Capture the cell that displays the provided text and extract its (x, y) central coordinate. 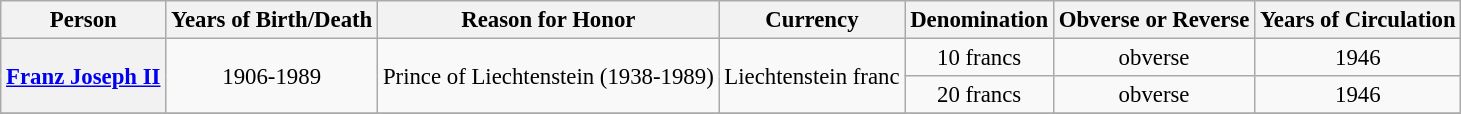
Years of Birth/Death (272, 20)
Reason for Honor (548, 20)
Person (84, 20)
1906-1989 (272, 76)
Denomination (980, 20)
Years of Circulation (1358, 20)
Prince of Liechtenstein (1938-1989) (548, 76)
Obverse or Reverse (1154, 20)
Liechtenstein franc (812, 76)
Franz Joseph II (84, 76)
20 francs (980, 95)
10 francs (980, 58)
Currency (812, 20)
